Locate the cell with the specified text and output its [x, y] center coordinate. 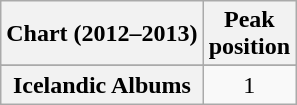
1 [249, 85]
Chart (2012–2013) [102, 34]
Icelandic Albums [102, 85]
Peakposition [249, 34]
